Provide the [X, Y] coordinate of the cell's center where the given text is located.  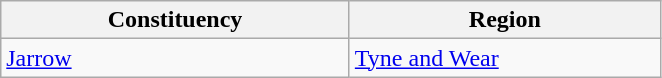
Region [504, 20]
Tyne and Wear [504, 58]
Constituency [176, 20]
Jarrow [176, 58]
